For the text-containing cell, return its midpoint in [X, Y] coordinate format. 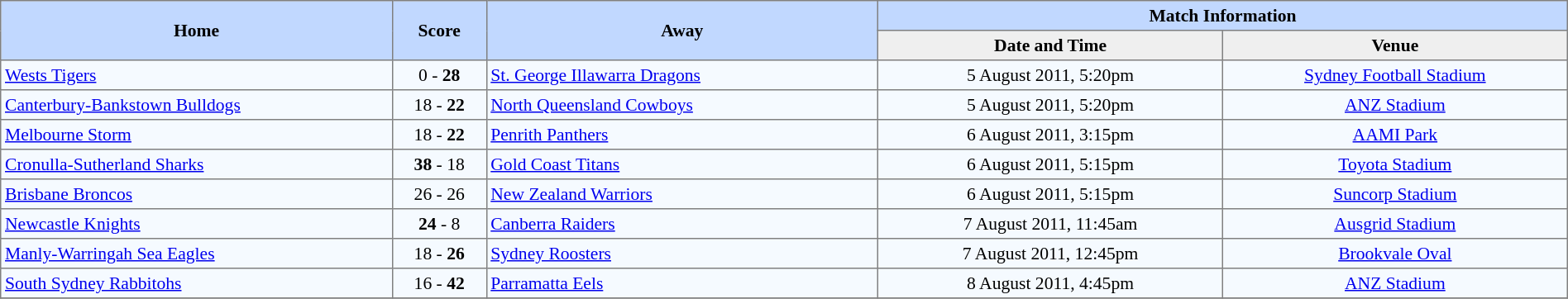
18 - 26 [439, 254]
Newcastle Knights [197, 224]
Brisbane Broncos [197, 194]
24 - 8 [439, 224]
Manly-Warringah Sea Eagles [197, 254]
Melbourne Storm [197, 135]
Brookvale Oval [1394, 254]
Match Information [1223, 16]
Canberra Raiders [682, 224]
Suncorp Stadium [1394, 194]
Wests Tigers [197, 75]
Score [439, 31]
0 - 28 [439, 75]
Penrith Panthers [682, 135]
Gold Coast Titans [682, 164]
7 August 2011, 11:45am [1050, 224]
Sydney Football Stadium [1394, 75]
16 - 42 [439, 283]
Venue [1394, 45]
North Queensland Cowboys [682, 105]
St. George Illawarra Dragons [682, 75]
Home [197, 31]
Away [682, 31]
6 August 2011, 3:15pm [1050, 135]
South Sydney Rabbitohs [197, 283]
Canterbury-Bankstown Bulldogs [197, 105]
New Zealand Warriors [682, 194]
Ausgrid Stadium [1394, 224]
26 - 26 [439, 194]
AAMI Park [1394, 135]
Toyota Stadium [1394, 164]
Date and Time [1050, 45]
Cronulla-Sutherland Sharks [197, 164]
7 August 2011, 12:45pm [1050, 254]
Parramatta Eels [682, 283]
38 - 18 [439, 164]
Sydney Roosters [682, 254]
8 August 2011, 4:45pm [1050, 283]
